Identify which cell holds the provided text, then report its [x, y] central coordinate. 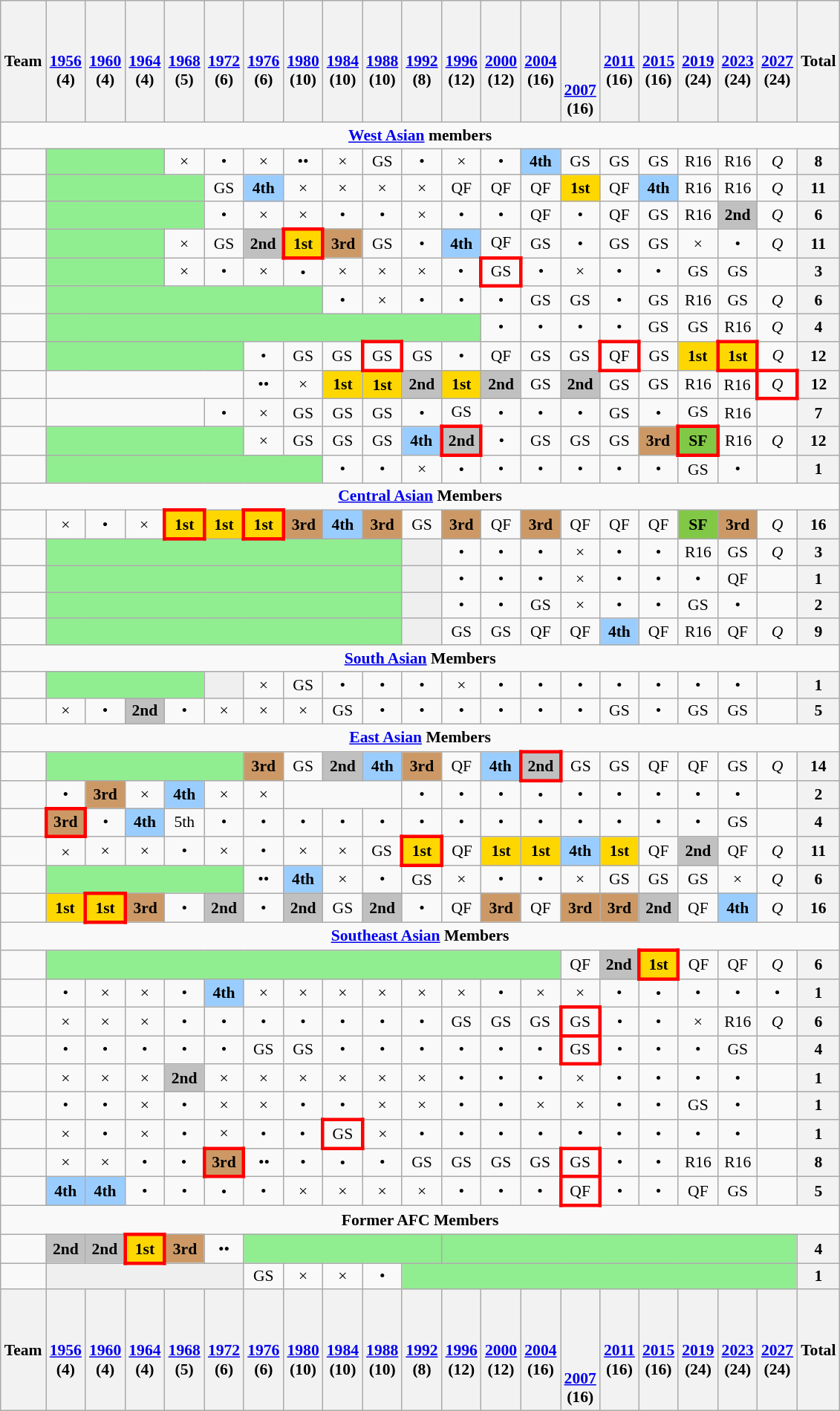
Central Asian Members [420, 496]
East Asian Members [420, 739]
Former AFC Members [420, 1220]
South Asian Members [420, 658]
West Asian members [420, 135]
14 [818, 767]
9 [818, 632]
7 [818, 413]
Southeast Asian Members [420, 936]
5th [184, 823]
